Extract the (X, Y) coordinate from the center of the cell holding the provided text.  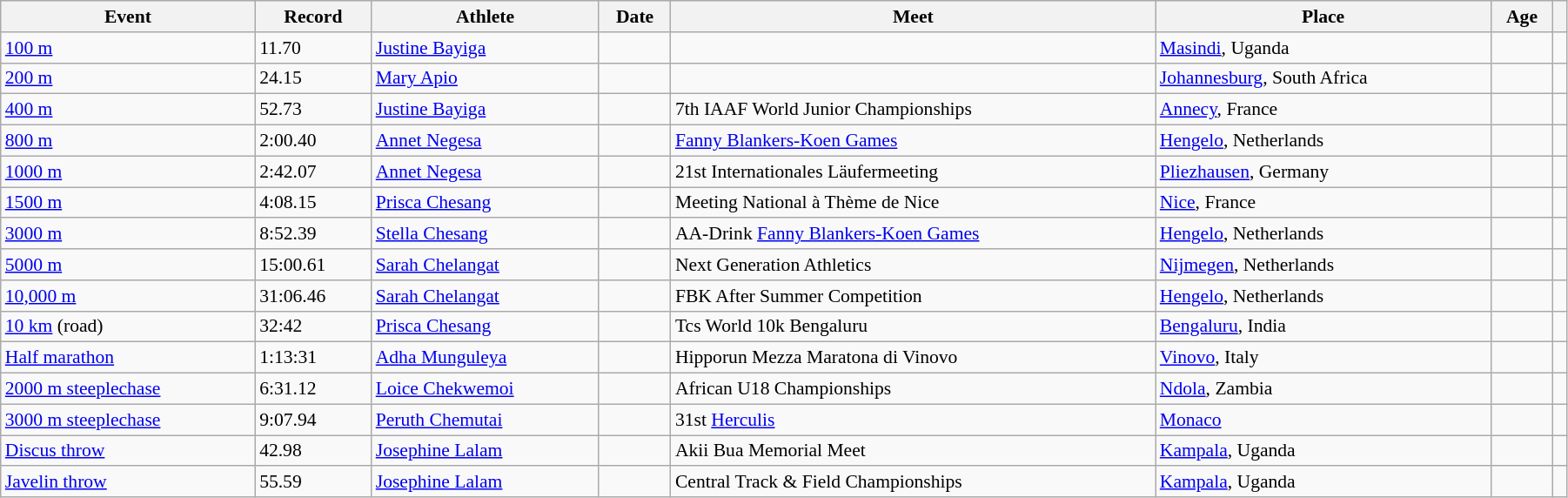
AA-Drink Fanny Blankers-Koen Games (914, 234)
24.15 (313, 78)
Bengaluru, India (1323, 326)
Nijmegen, Netherlands (1323, 265)
Discus throw (128, 451)
2:00.40 (313, 141)
3000 m (128, 234)
800 m (128, 141)
Peruth Chemutai (486, 420)
Adha Munguleya (486, 358)
Ndola, Zambia (1323, 389)
55.59 (313, 482)
5000 m (128, 265)
31st Herculis (914, 420)
Half marathon (128, 358)
3000 m steeplechase (128, 420)
FBK After Summer Competition (914, 296)
10 km (road) (128, 326)
Fanny Blankers-Koen Games (914, 141)
Age (1521, 17)
Tcs World 10k Bengaluru (914, 326)
52.73 (313, 110)
2000 m steeplechase (128, 389)
1000 m (128, 172)
Vinovo, Italy (1323, 358)
African U18 Championships (914, 389)
Event (128, 17)
Central Track & Field Championships (914, 482)
Meeting National à Thème de Nice (914, 203)
Akii Bua Memorial Meet (914, 451)
10,000 m (128, 296)
1:13:31 (313, 358)
Mary Apio (486, 78)
6:31.12 (313, 389)
Javelin throw (128, 482)
Nice, France (1323, 203)
400 m (128, 110)
Next Generation Athletics (914, 265)
Record (313, 17)
1500 m (128, 203)
42.98 (313, 451)
4:08.15 (313, 203)
Date (635, 17)
100 m (128, 48)
Johannesburg, South Africa (1323, 78)
Meet (914, 17)
11.70 (313, 48)
8:52.39 (313, 234)
9:07.94 (313, 420)
Stella Chesang (486, 234)
Place (1323, 17)
15:00.61 (313, 265)
Masindi, Uganda (1323, 48)
Athlete (486, 17)
200 m (128, 78)
31:06.46 (313, 296)
Annecy, France (1323, 110)
32:42 (313, 326)
Hipporun Mezza Maratona di Vinovo (914, 358)
2:42.07 (313, 172)
Loice Chekwemoi (486, 389)
Monaco (1323, 420)
7th IAAF World Junior Championships (914, 110)
Pliezhausen, Germany (1323, 172)
21st Internationales Läufermeeting (914, 172)
